Detect which cell encompasses the target text, then output its (X, Y) center coordinate. 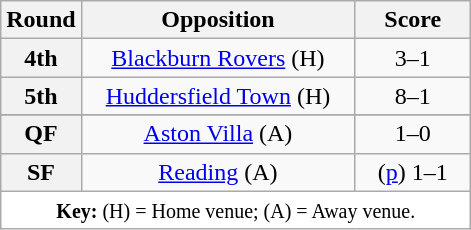
QF (41, 134)
SF (41, 172)
Score (413, 20)
Reading (A) (218, 172)
Round (41, 20)
Huddersfield Town (H) (218, 96)
Aston Villa (A) (218, 134)
3–1 (413, 58)
Blackburn Rovers (H) (218, 58)
1–0 (413, 134)
(p) 1–1 (413, 172)
4th (41, 58)
Opposition (218, 20)
8–1 (413, 96)
Key: (H) = Home venue; (A) = Away venue. (236, 210)
5th (41, 96)
